From the cell containing the given text, extract its center point as (x, y) coordinate. 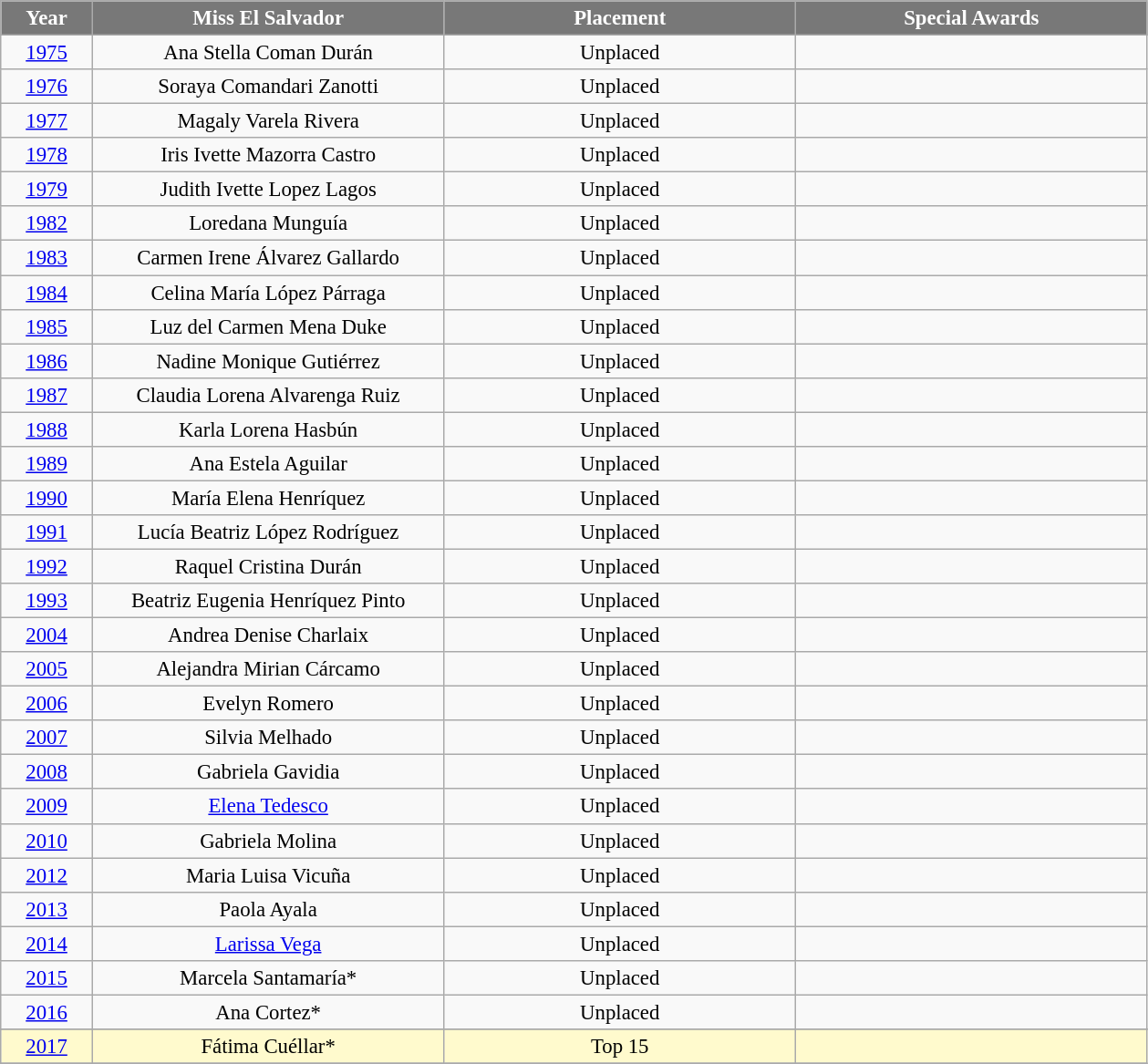
Alejandra Mirian Cárcamo (268, 669)
1989 (47, 464)
Luz del Carmen Mena Duke (268, 326)
Magaly Varela Rivera (268, 121)
2012 (47, 875)
1975 (47, 53)
Special Awards (972, 18)
Beatriz Eugenia Henríquez Pinto (268, 601)
Ana Cortez* (268, 1012)
Soraya Comandari Zanotti (268, 87)
1979 (47, 190)
Marcela Santamaría* (268, 978)
Carmen Irene Álvarez Gallardo (268, 258)
Gabriela Gavidia (268, 772)
Nadine Monique Gutiérrez (268, 361)
1986 (47, 361)
1987 (47, 395)
Ana Estela Aguilar (268, 464)
Lucía Beatriz López Rodríguez (268, 532)
Paola Ayala (268, 909)
Larissa Vega (268, 944)
2017 (47, 1047)
Raquel Cristina Durán (268, 566)
1991 (47, 532)
2004 (47, 635)
Celina María López Párraga (268, 293)
Year (47, 18)
2010 (47, 841)
Fátima Cuéllar* (268, 1047)
2005 (47, 669)
1990 (47, 498)
1983 (47, 258)
Karla Lorena Hasbún (268, 429)
2014 (47, 944)
Ana Stella Coman Durán (268, 53)
Maria Luisa Vicuña (268, 875)
1992 (47, 566)
2009 (47, 807)
Evelyn Romero (268, 704)
1984 (47, 293)
1988 (47, 429)
Iris Ivette Mazorra Castro (268, 155)
1982 (47, 223)
1976 (47, 87)
Silvia Melhado (268, 738)
1978 (47, 155)
Top 15 (620, 1047)
Loredana Munguía (268, 223)
1993 (47, 601)
Gabriela Molina (268, 841)
2006 (47, 704)
Elena Tedesco (268, 807)
2016 (47, 1012)
2008 (47, 772)
Miss El Salvador (268, 18)
Placement (620, 18)
María Elena Henríquez (268, 498)
2015 (47, 978)
1977 (47, 121)
2013 (47, 909)
1985 (47, 326)
Andrea Denise Charlaix (268, 635)
2007 (47, 738)
Judith Ivette Lopez Lagos (268, 190)
Claudia Lorena Alvarenga Ruiz (268, 395)
